Find where the given text appears and provide that cell's center as [x, y] coordinate. 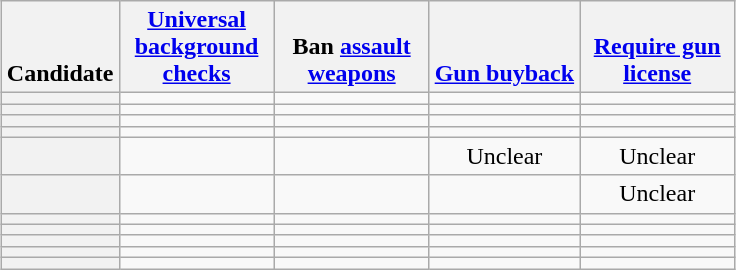
Ban assault weapons [352, 47]
Require gun license [658, 47]
Gun buyback [504, 47]
Universal background checks [196, 47]
Candidate [60, 47]
